Capture the cell that displays the provided text and extract its [X, Y] central coordinate. 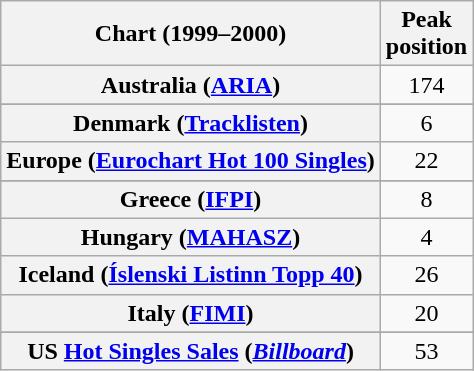
6 [426, 123]
26 [426, 275]
Australia (ARIA) [191, 85]
20 [426, 313]
Denmark (Tracklisten) [191, 123]
Peakposition [426, 34]
Iceland (Íslenski Listinn Topp 40) [191, 275]
Chart (1999–2000) [191, 34]
8 [426, 199]
53 [426, 351]
Italy (FIMI) [191, 313]
Europe (Eurochart Hot 100 Singles) [191, 161]
Greece (IFPI) [191, 199]
22 [426, 161]
US Hot Singles Sales (Billboard) [191, 351]
4 [426, 237]
Hungary (MAHASZ) [191, 237]
174 [426, 85]
